Provide the (X, Y) coordinate of the cell's center where the given text is located.  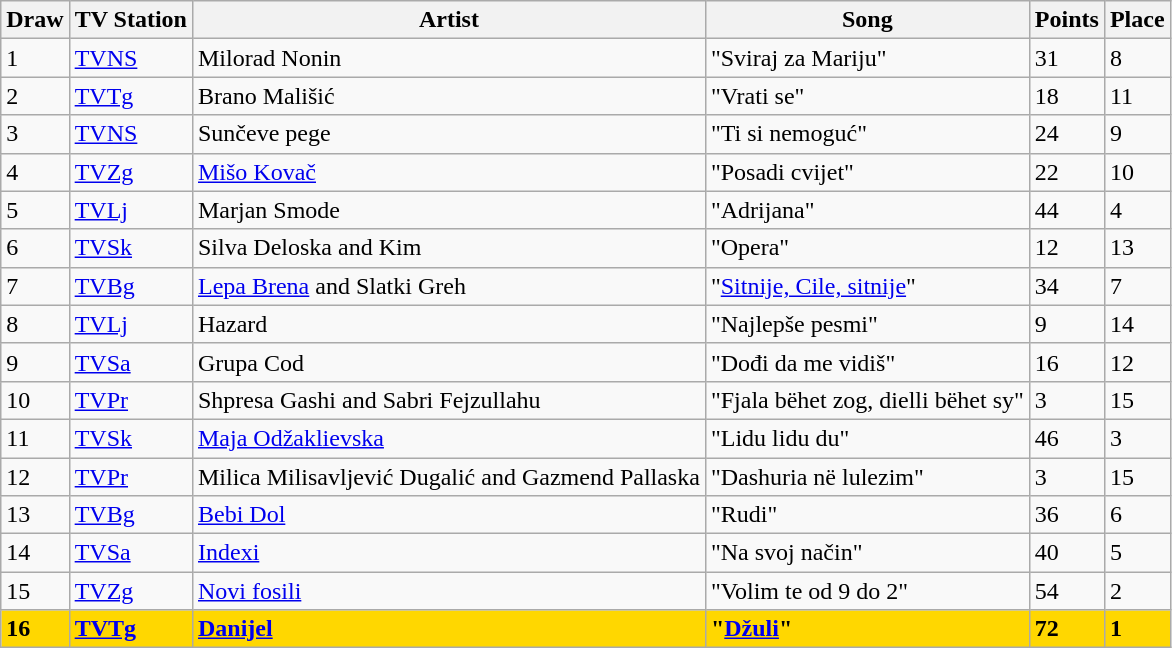
Novi fosili (448, 591)
"Posadi cvijet" (867, 172)
22 (1066, 172)
Song (867, 20)
Milorad Nonin (448, 58)
Bebi Dol (448, 515)
"Dashuria në lulezim" (867, 477)
44 (1066, 210)
"Sviraj za Mariju" (867, 58)
Silva Deloska and Kim (448, 248)
Hazard (448, 324)
Draw (35, 20)
"Adrijana" (867, 210)
"Volim te od 9 do 2" (867, 591)
"Na svoj način" (867, 553)
Points (1066, 20)
Sunčeve pege (448, 134)
Marjan Smode (448, 210)
Milica Milisavljević Dugalić and Gazmend Pallaska (448, 477)
Artist (448, 20)
Maja Odžaklievska (448, 438)
"Ti si nemoguć" (867, 134)
TV Station (130, 20)
Lepa Brena and Slatki Greh (448, 286)
46 (1066, 438)
24 (1066, 134)
Place (1137, 20)
"Dođi da me vidiš" (867, 362)
"Vrati se" (867, 96)
18 (1066, 96)
"Opera" (867, 248)
31 (1066, 58)
36 (1066, 515)
Mišo Kovač (448, 172)
34 (1066, 286)
"Lidu lidu du" (867, 438)
Danijel (448, 629)
"Džuli" (867, 629)
Grupa Cod (448, 362)
"Najlepše pesmi" (867, 324)
"Sitnije, Cile, sitnije" (867, 286)
"Rudi" (867, 515)
Shpresa Gashi and Sabri Fejzullahu (448, 400)
Brano Mališić (448, 96)
40 (1066, 553)
54 (1066, 591)
"Fjala bëhet zog, dielli bëhet sy" (867, 400)
Indexi (448, 553)
72 (1066, 629)
